Locate the cell with the specified text and output its [X, Y] center coordinate. 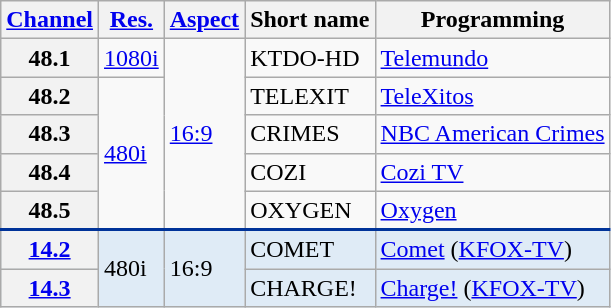
14.2 [50, 250]
Charge! (KFOX-TV) [492, 288]
14.3 [50, 288]
Cozi TV [492, 172]
TeleXitos [492, 96]
Oxygen [492, 210]
COMET [310, 250]
Comet (KFOX-TV) [492, 250]
OXYGEN [310, 210]
TELEXIT [310, 96]
48.1 [50, 58]
48.3 [50, 134]
KTDO-HD [310, 58]
Telemundo [492, 58]
NBC American Crimes [492, 134]
48.4 [50, 172]
48.2 [50, 96]
CRIMES [310, 134]
Res. [132, 20]
COZI [310, 172]
Aspect [204, 20]
Short name [310, 20]
Channel [50, 20]
Programming [492, 20]
1080i [132, 58]
48.5 [50, 210]
CHARGE! [310, 288]
